From the cell containing the given text, extract its center point as [X, Y] coordinate. 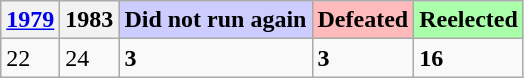
Reelected [469, 20]
22 [30, 58]
1983 [90, 20]
Did not run again [216, 20]
1979 [30, 20]
16 [469, 58]
24 [90, 58]
Defeated [363, 20]
